Scan for the cell matching the given text and deliver its (x, y) coordinate at center. 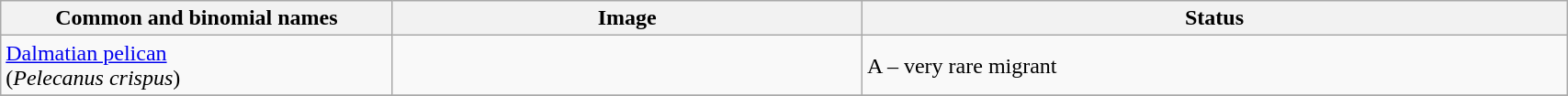
Dalmatian pelican(Pelecanus crispus) (197, 66)
Image (626, 18)
Status (1214, 18)
A – very rare migrant (1214, 66)
Common and binomial names (197, 18)
